Capture the cell that displays the provided text and extract its (X, Y) central coordinate. 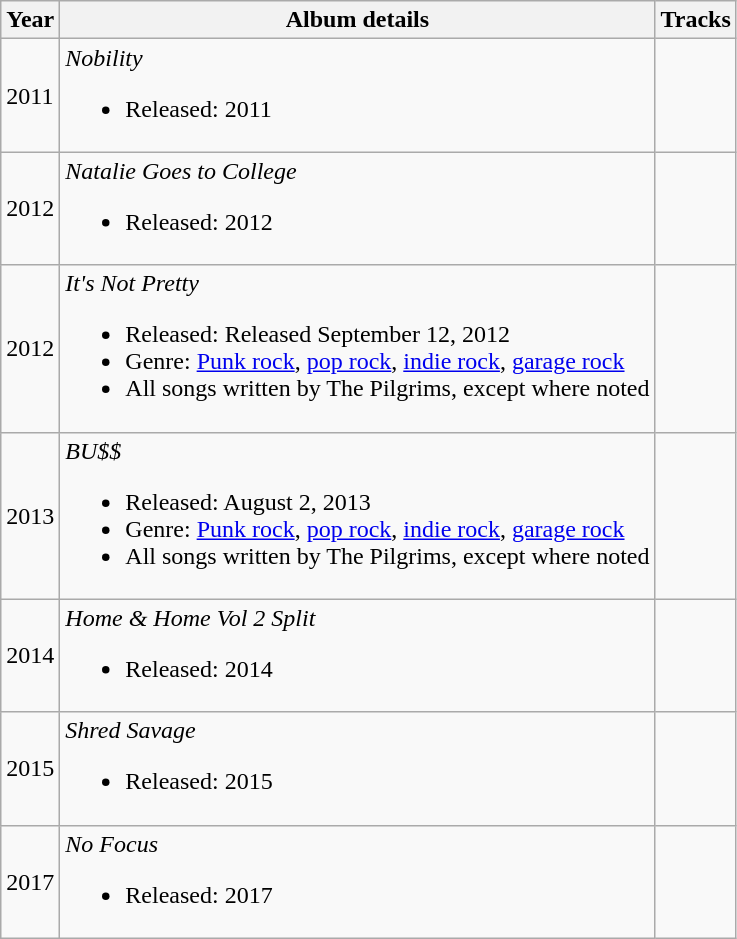
2013 (30, 516)
Home & Home Vol 2 SplitReleased: 2014 (358, 656)
No FocusReleased: 2017 (358, 882)
2014 (30, 656)
Shred SavageReleased: 2015 (358, 768)
2015 (30, 768)
BU$$Released: August 2, 2013Genre: Punk rock, pop rock, indie rock, garage rockAll songs written by The Pilgrims, except where noted (358, 516)
NobilityReleased: 2011 (358, 96)
Year (30, 20)
Natalie Goes to CollegeReleased: 2012 (358, 208)
2017 (30, 882)
2011 (30, 96)
Album details (358, 20)
Tracks (696, 20)
